Capture the cell that displays the provided text and extract its (X, Y) central coordinate. 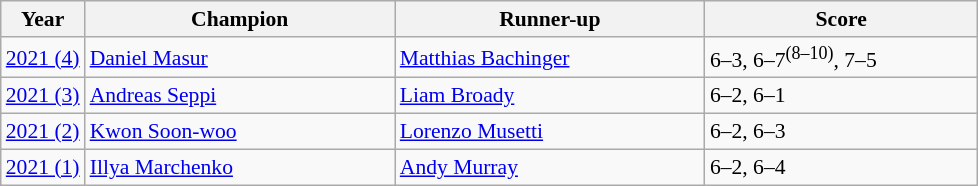
Illya Marchenko (240, 167)
6–2, 6–1 (842, 96)
Daniel Masur (240, 58)
6–2, 6–3 (842, 132)
Kwon Soon-woo (240, 132)
Andy Murray (550, 167)
Liam Broady (550, 96)
Runner-up (550, 19)
Champion (240, 19)
2021 (4) (43, 58)
6–3, 6–7(8–10), 7–5 (842, 58)
2021 (3) (43, 96)
Lorenzo Musetti (550, 132)
Matthias Bachinger (550, 58)
Andreas Seppi (240, 96)
Score (842, 19)
2021 (1) (43, 167)
2021 (2) (43, 132)
6–2, 6–4 (842, 167)
Year (43, 19)
